Pinpoint the cell where the given text exists, returning its [x, y] midpoint coordinate. 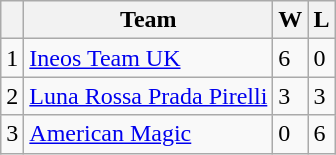
2 [12, 96]
American Magic [148, 134]
Team [148, 20]
Ineos Team UK [148, 58]
Luna Rossa Prada Pirelli [148, 96]
L [322, 20]
W [290, 20]
1 [12, 58]
